Find where the given text appears and provide that cell's center as [x, y] coordinate. 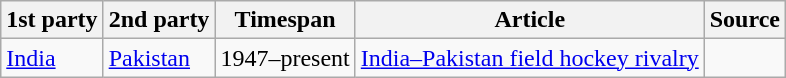
Timespan [285, 20]
India–Pakistan field hockey rivalry [530, 58]
Pakistan [159, 58]
India [52, 58]
Source [744, 20]
1st party [52, 20]
2nd party [159, 20]
1947–present [285, 58]
Article [530, 20]
